Pinpoint the cell where the given text exists, returning its [x, y] midpoint coordinate. 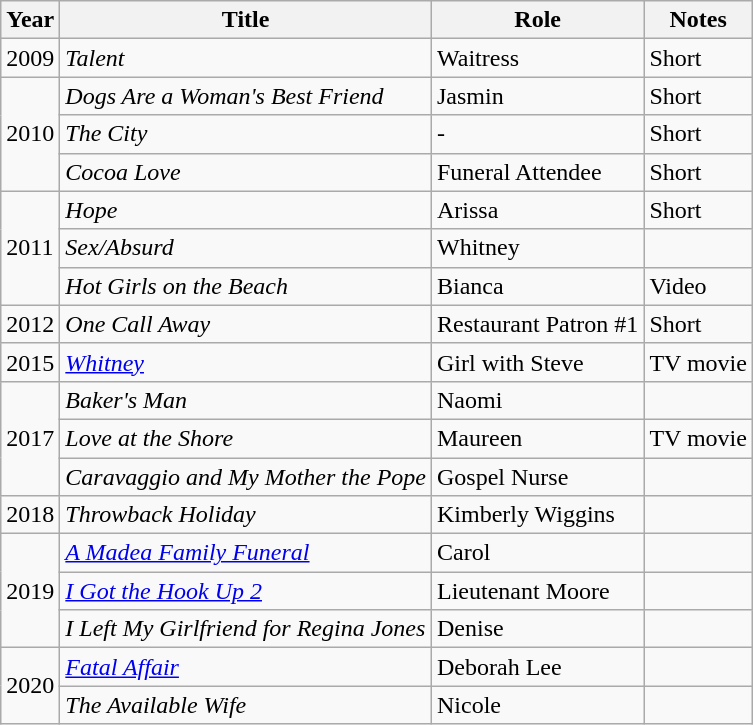
2019 [30, 591]
2010 [30, 134]
Lieutenant Moore [537, 591]
Funeral Attendee [537, 172]
Video [698, 286]
Girl with Steve [537, 362]
2012 [30, 324]
2020 [30, 686]
Deborah Lee [537, 667]
Talent [246, 58]
Waitress [537, 58]
Caravaggio and My Mother the Pope [246, 477]
Hope [246, 210]
- [537, 134]
Arissa [537, 210]
Dogs Are a Woman's Best Friend [246, 96]
Bianca [537, 286]
2009 [30, 58]
Hot Girls on the Beach [246, 286]
Cocoa Love [246, 172]
Maureen [537, 438]
One Call Away [246, 324]
Throwback Holiday [246, 515]
Year [30, 20]
Nicole [537, 705]
Sex/Absurd [246, 248]
Notes [698, 20]
2015 [30, 362]
Baker's Man [246, 400]
Carol [537, 553]
Fatal Affair [246, 667]
Jasmin [537, 96]
Role [537, 20]
2011 [30, 248]
I Got the Hook Up 2 [246, 591]
Love at the Shore [246, 438]
Title [246, 20]
The City [246, 134]
2018 [30, 515]
Kimberly Wiggins [537, 515]
The Available Wife [246, 705]
Denise [537, 629]
Gospel Nurse [537, 477]
Naomi [537, 400]
I Left My Girlfriend for Regina Jones [246, 629]
A Madea Family Funeral [246, 553]
2017 [30, 438]
Restaurant Patron #1 [537, 324]
